Return (X, Y) of the center of cell containing provided text 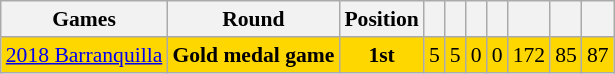
Round (253, 19)
85 (566, 55)
1st (381, 55)
Gold medal game (253, 55)
87 (598, 55)
2018 Barranquilla (84, 55)
172 (530, 55)
Position (381, 19)
Games (84, 19)
